Extract the [x, y] coordinate from the center of the cell holding the provided text.  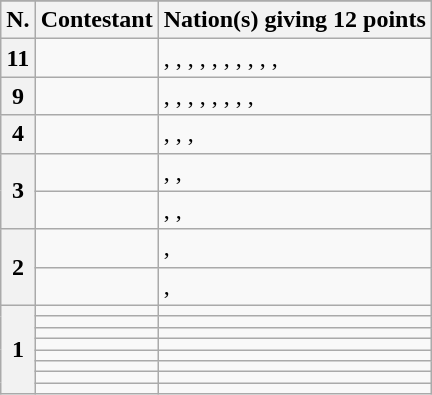
4 [18, 134]
Nation(s) giving 12 points [294, 20]
1 [18, 349]
2 [18, 267]
9 [18, 96]
Contestant [96, 20]
3 [18, 191]
, , , [294, 134]
, , , , , , , , , , [294, 58]
N. [18, 20]
11 [18, 58]
, , , , , , , , [294, 96]
